Identify which cell holds the provided text, then report its (x, y) central coordinate. 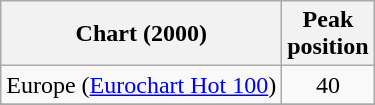
Chart (2000) (142, 34)
40 (328, 85)
Peakposition (328, 34)
Europe (Eurochart Hot 100) (142, 85)
